Return the [X, Y] coordinate for the center point of the cell that contains the specified text.  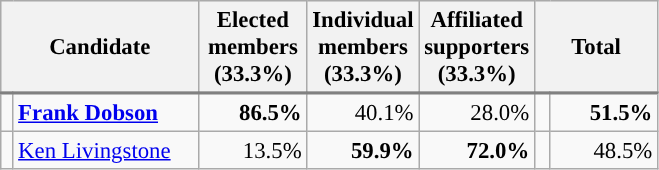
Elected members (33.3%) [253, 47]
48.5% [604, 150]
Total [596, 47]
72.0% [477, 150]
Affiliated supporters (33.3%) [477, 47]
28.0% [477, 112]
40.1% [363, 112]
86.5% [253, 112]
51.5% [604, 112]
59.9% [363, 150]
Ken Livingstone [106, 150]
Individual members (33.3%) [363, 47]
Frank Dobson [106, 112]
Candidate [100, 47]
13.5% [253, 150]
